For the text-containing cell, return its midpoint in [x, y] coordinate format. 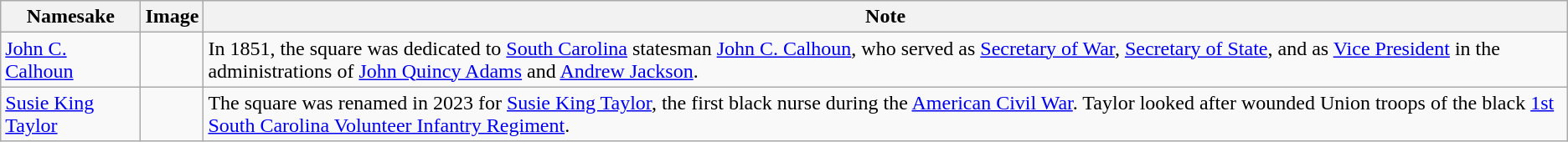
Susie King Taylor [70, 114]
Note [885, 17]
Namesake [70, 17]
Image [173, 17]
John C. Calhoun [70, 60]
